Extract the [X, Y] coordinate from the center of the cell holding the provided text.  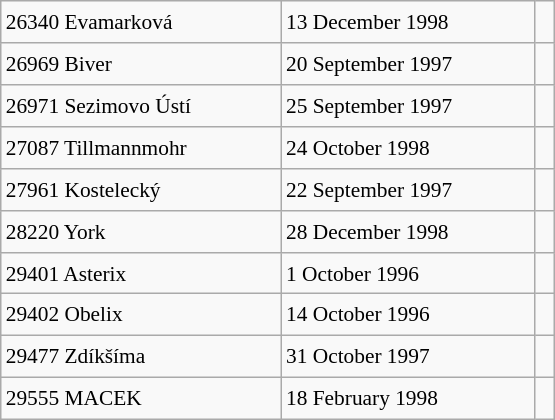
13 December 1998 [408, 22]
28220 York [141, 231]
29402 Obelix [141, 315]
24 October 1998 [408, 148]
25 September 1997 [408, 106]
29555 MACEK [141, 399]
1 October 1996 [408, 273]
22 September 1997 [408, 189]
28 December 1998 [408, 231]
26969 Biver [141, 64]
26340 Evamarková [141, 22]
31 October 1997 [408, 357]
20 September 1997 [408, 64]
29477 Zdíkšíma [141, 357]
29401 Asterix [141, 273]
26971 Sezimovo Ústí [141, 106]
27087 Tillmannmohr [141, 148]
27961 Kostelecký [141, 189]
14 October 1996 [408, 315]
18 February 1998 [408, 399]
